For the text-containing cell, return its midpoint in (X, Y) coordinate format. 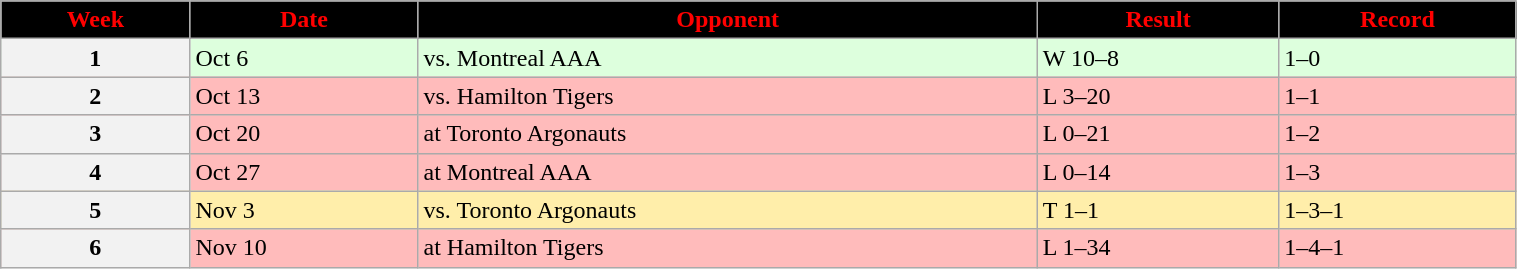
W 10–8 (1158, 58)
Week (96, 20)
Oct 13 (304, 96)
L 0–21 (1158, 134)
vs. Montreal AAA (728, 58)
Result (1158, 20)
vs. Toronto Argonauts (728, 210)
3 (96, 134)
Oct 27 (304, 172)
6 (96, 248)
T 1–1 (1158, 210)
Oct 6 (304, 58)
at Montreal AAA (728, 172)
1–0 (1398, 58)
1 (96, 58)
1–3–1 (1398, 210)
L 3–20 (1158, 96)
1–4–1 (1398, 248)
Nov 3 (304, 210)
L 0–14 (1158, 172)
5 (96, 210)
at Toronto Argonauts (728, 134)
Opponent (728, 20)
Date (304, 20)
Nov 10 (304, 248)
1–1 (1398, 96)
2 (96, 96)
L 1–34 (1158, 248)
1–3 (1398, 172)
1–2 (1398, 134)
vs. Hamilton Tigers (728, 96)
4 (96, 172)
Record (1398, 20)
Oct 20 (304, 134)
at Hamilton Tigers (728, 248)
